For the text-containing cell, return its midpoint in (x, y) coordinate format. 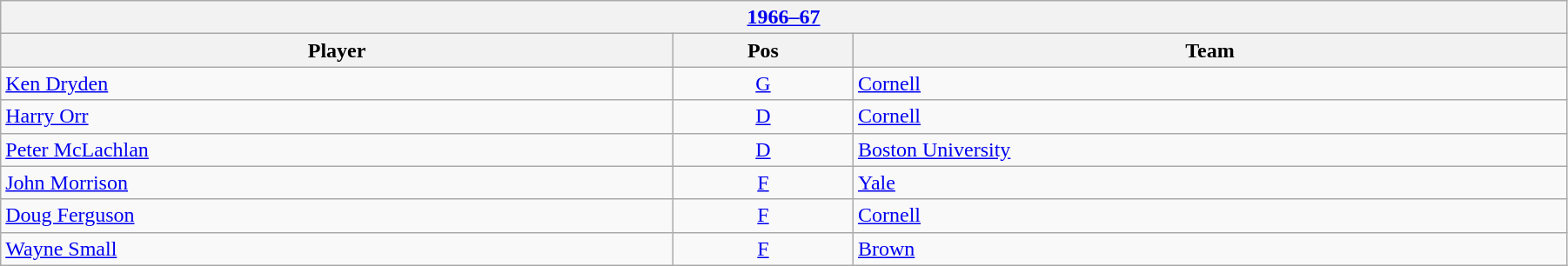
Peter McLachlan (338, 150)
Brown (1210, 249)
Boston University (1210, 150)
Pos (762, 50)
Team (1210, 50)
Ken Dryden (338, 83)
Yale (1210, 183)
1966–67 (784, 17)
Harry Orr (338, 116)
G (762, 83)
Wayne Small (338, 249)
Player (338, 50)
Doug Ferguson (338, 216)
John Morrison (338, 183)
